Output the (X, Y) coordinate of the center of the cell containing the given text.  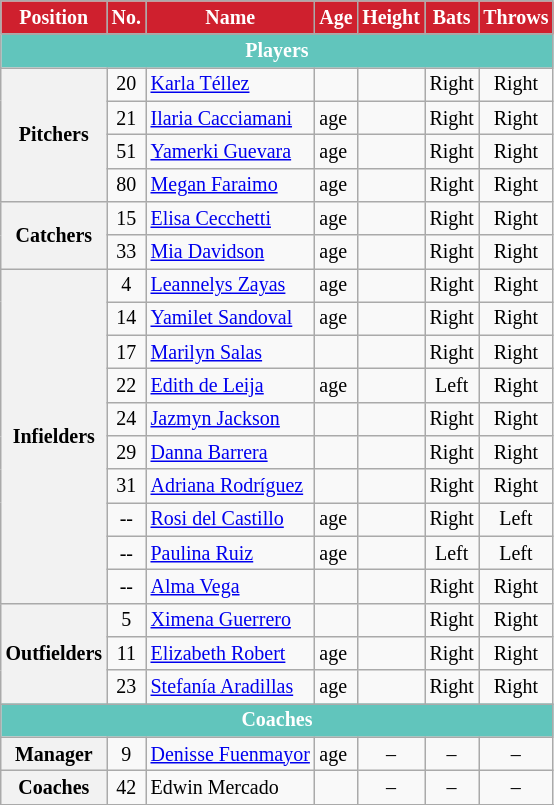
Ilaria Cacciamani (230, 118)
31 (126, 486)
Rosi del Castillo (230, 520)
Megan Faraimo (230, 184)
4 (126, 286)
21 (126, 118)
No. (126, 18)
Edwin Mercado (230, 788)
Edith de Leija (230, 386)
Players (277, 52)
Elizabeth Robert (230, 654)
Paulina Ruiz (230, 554)
Name (230, 18)
Throws (516, 18)
11 (126, 654)
29 (126, 452)
33 (126, 252)
51 (126, 152)
17 (126, 352)
Alma Vega (230, 586)
Leannelys Zayas (230, 286)
14 (126, 318)
Infielders (54, 436)
Manager (54, 754)
Outfielders (54, 654)
9 (126, 754)
22 (126, 386)
23 (126, 686)
Bats (452, 18)
Adriana Rodríguez (230, 486)
Jazmyn Jackson (230, 420)
15 (126, 218)
Ximena Guerrero (230, 620)
Catchers (54, 236)
Yamilet Sandoval (230, 318)
Danna Barrera (230, 452)
Marilyn Salas (230, 352)
Height (390, 18)
20 (126, 84)
Stefanía Aradillas (230, 686)
Position (54, 18)
Denisse Fuenmayor (230, 754)
5 (126, 620)
Pitchers (54, 135)
Age (336, 18)
Yamerki Guevara (230, 152)
Karla Téllez (230, 84)
42 (126, 788)
24 (126, 420)
Mia Davidson (230, 252)
80 (126, 184)
Elisa Cecchetti (230, 218)
